Detect which cell encompasses the target text, then output its (X, Y) center coordinate. 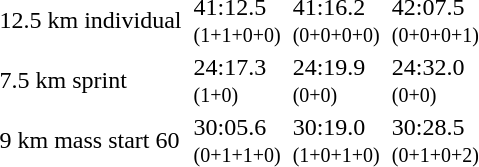
24:17.3(1+0) (237, 80)
24:19.9(0+0) (336, 80)
